Extract the [x, y] coordinate from the center of the cell holding the provided text.  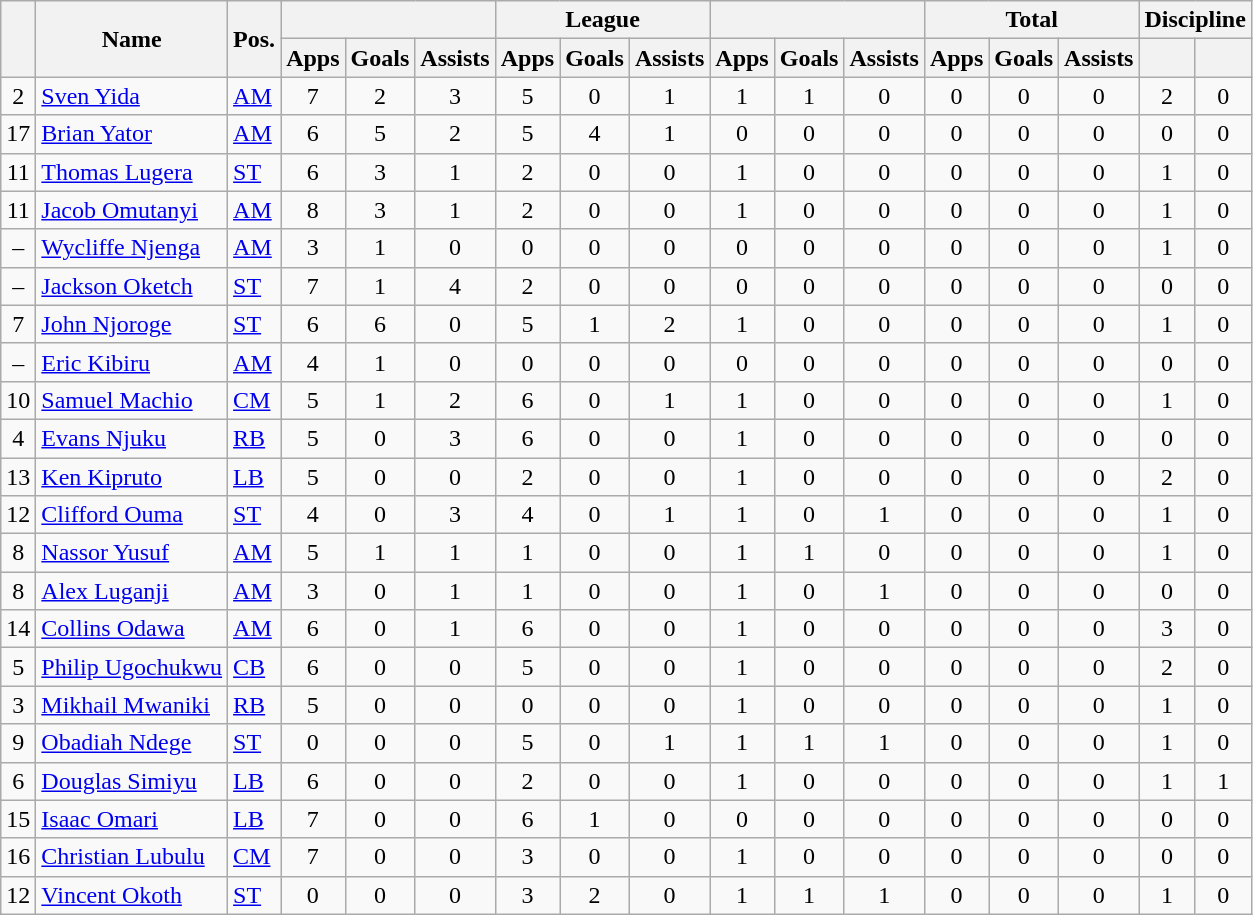
Evans Njuku [132, 438]
League [602, 20]
Sven Yida [132, 96]
Alex Luganji [132, 591]
Isaac Omari [132, 819]
Total [1032, 20]
Clifford Ouma [132, 515]
Name [132, 39]
15 [18, 819]
Douglas Simiyu [132, 781]
Samuel Machio [132, 400]
Pos. [254, 39]
13 [18, 477]
Brian Yator [132, 134]
Thomas Lugera [132, 172]
14 [18, 629]
Obadiah Ndege [132, 743]
Discipline [1195, 20]
Collins Odawa [132, 629]
Jacob Omutanyi [132, 210]
Mikhail Mwaniki [132, 705]
John Njoroge [132, 324]
Wycliffe Njenga [132, 248]
Ken Kipruto [132, 477]
17 [18, 134]
16 [18, 857]
Jackson Oketch [132, 286]
Vincent Okoth [132, 895]
10 [18, 400]
Philip Ugochukwu [132, 667]
CB [254, 667]
Eric Kibiru [132, 362]
Nassor Yusuf [132, 553]
Christian Lubulu [132, 857]
9 [18, 743]
